Capture the cell that displays the provided text and extract its (X, Y) central coordinate. 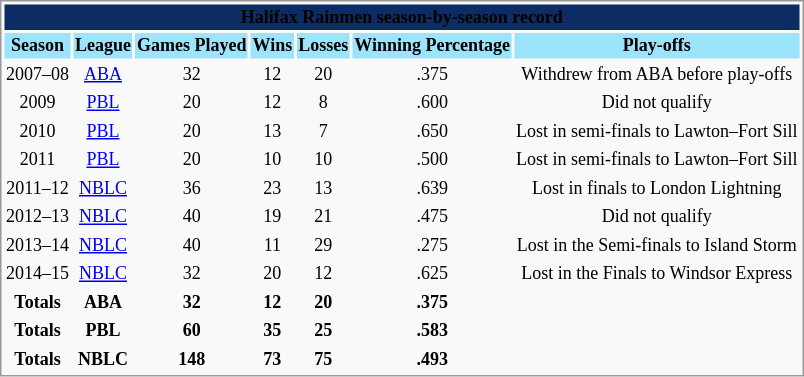
Winning Percentage (432, 46)
11 (272, 245)
Lost in the Finals to Windsor Express (658, 274)
2012–13 (37, 217)
Lost in the Semi-finals to Island Storm (658, 245)
.639 (432, 189)
Games Played (192, 46)
Losses (324, 46)
2007–08 (37, 75)
.583 (432, 331)
Halifax Rainmen season-by-season record (402, 17)
148 (192, 359)
2011–12 (37, 189)
Withdrew from ABA before play-offs (658, 75)
25 (324, 331)
Play-offs (658, 46)
21 (324, 217)
2009 (37, 103)
60 (192, 331)
36 (192, 189)
.650 (432, 131)
2013–14 (37, 245)
.500 (432, 160)
.475 (432, 217)
.625 (432, 274)
.275 (432, 245)
75 (324, 359)
2014–15 (37, 274)
29 (324, 245)
35 (272, 331)
19 (272, 217)
Season (37, 46)
23 (272, 189)
8 (324, 103)
7 (324, 131)
Lost in finals to London Lightning (658, 189)
Wins (272, 46)
League (104, 46)
2010 (37, 131)
73 (272, 359)
.493 (432, 359)
.600 (432, 103)
2011 (37, 160)
